Output the (X, Y) coordinate of the center of the cell containing the given text.  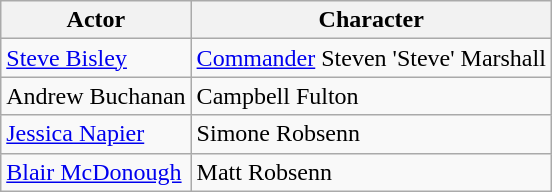
Simone Robsenn (371, 134)
Actor (96, 20)
Character (371, 20)
Campbell Fulton (371, 96)
Blair McDonough (96, 172)
Andrew Buchanan (96, 96)
Steve Bisley (96, 58)
Jessica Napier (96, 134)
Matt Robsenn (371, 172)
Commander Steven 'Steve' Marshall (371, 58)
